Scan for the cell matching the given text and deliver its (X, Y) coordinate at center. 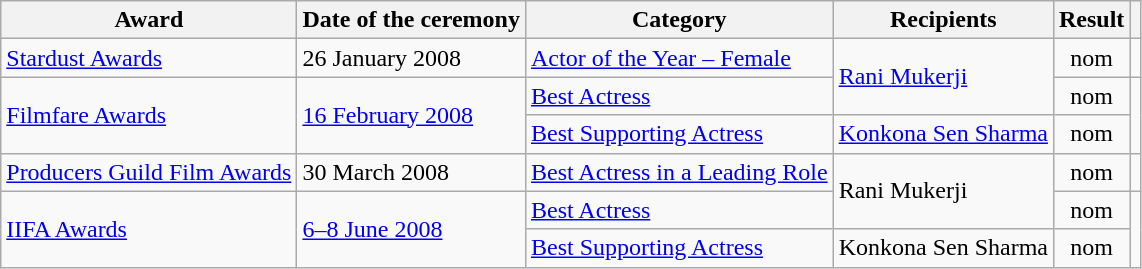
Award (149, 20)
Date of the ceremony (412, 20)
Result (1091, 20)
Best Actress in a Leading Role (679, 172)
Category (679, 20)
Stardust Awards (149, 58)
IIFA Awards (149, 229)
26 January 2008 (412, 58)
16 February 2008 (412, 115)
Recipients (943, 20)
Producers Guild Film Awards (149, 172)
Actor of the Year – Female (679, 58)
Filmfare Awards (149, 115)
6–8 June 2008 (412, 229)
30 March 2008 (412, 172)
